Return (x, y) of the center of cell containing provided text 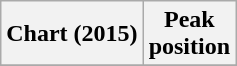
Chart (2015) (72, 34)
Peak position (189, 34)
